For the text-containing cell, return its midpoint in (X, Y) coordinate format. 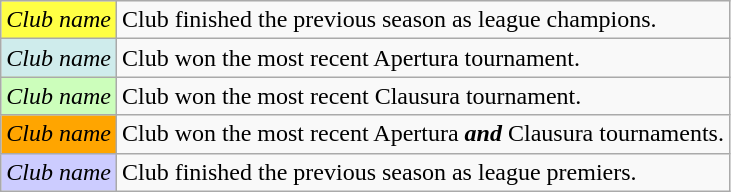
Club won the most recent Apertura tournament. (422, 58)
Club won the most recent Apertura and Clausura tournaments. (422, 134)
Club finished the previous season as league premiers. (422, 172)
Club won the most recent Clausura tournament. (422, 96)
Club finished the previous season as league champions. (422, 20)
